Return (X, Y) of the center of cell containing provided text 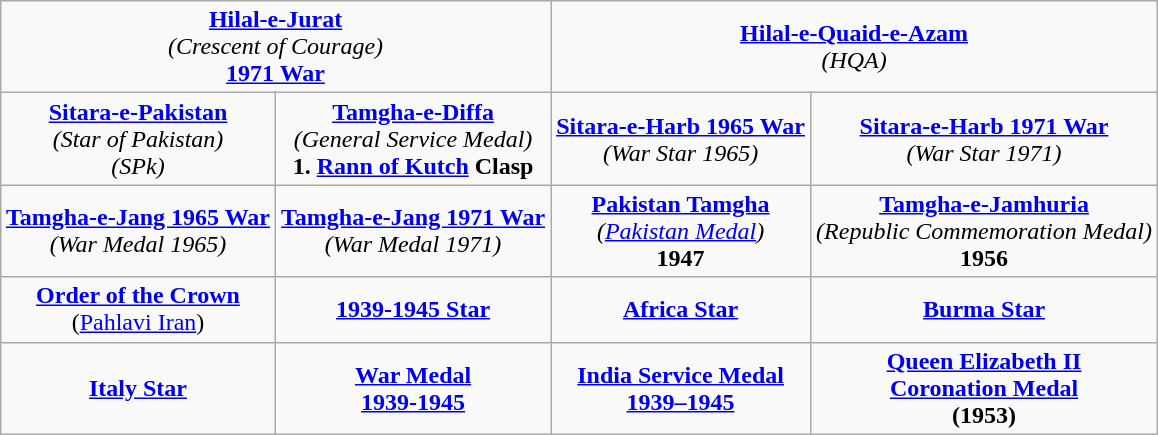
Tamgha-e-Jang 1971 War(War Medal 1971) (414, 231)
Hilal-e-Quaid-e-Azam(HQA) (854, 47)
India Service Medal1939–1945 (681, 388)
Burma Star (984, 310)
1939-1945 Star (414, 310)
Sitara-e-Pakistan(Star of Pakistan)(SPk) (138, 139)
War Medal1939-1945 (414, 388)
Tamgha-e-Jang 1965 War(War Medal 1965) (138, 231)
Tamgha-e-Diffa(General Service Medal)1. Rann of Kutch Clasp (414, 139)
Queen Elizabeth IICoronation Medal(1953) (984, 388)
Sitara-e-Harb 1965 War(War Star 1965) (681, 139)
Pakistan Tamgha(Pakistan Medal)1947 (681, 231)
Italy Star (138, 388)
Africa Star (681, 310)
Sitara-e-Harb 1971 War(War Star 1971) (984, 139)
Tamgha-e-Jamhuria(Republic Commemoration Medal)1956 (984, 231)
Hilal-e-Jurat(Crescent of Courage)1971 War (275, 47)
Order of the Crown(Pahlavi Iran) (138, 310)
